Detect which cell encompasses the target text, then output its (X, Y) center coordinate. 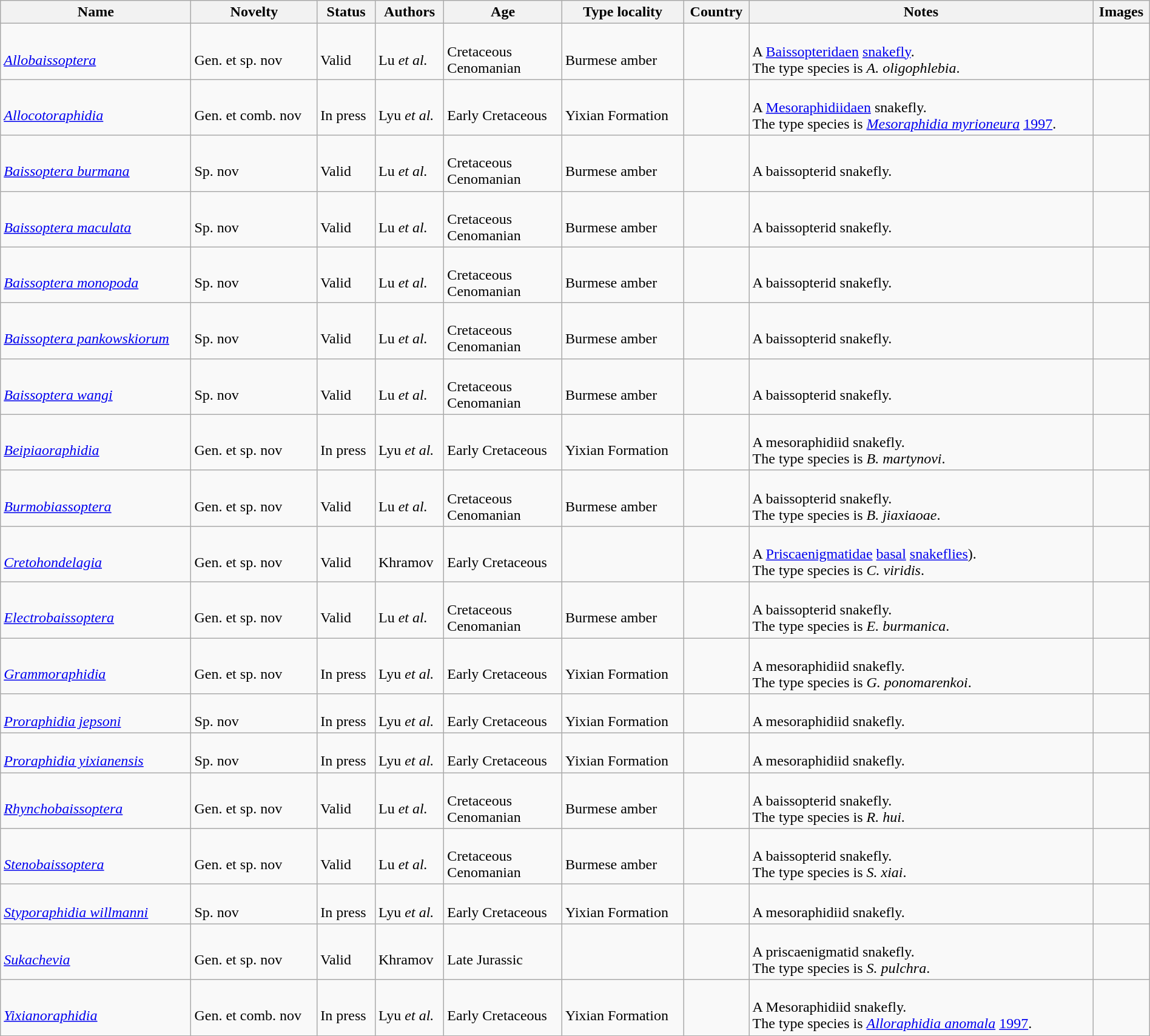
Baissoptera pankowskiorum (96, 331)
Yixianoraphidia (96, 1007)
Images (1121, 12)
Stenobaissoptera (96, 856)
Allocotoraphidia (96, 107)
A Mesoraphidiid snakefly. The type species is Alloraphidia anomala 1997. (921, 1007)
Notes (921, 12)
Authors (409, 12)
Styporaphidia willmanni (96, 904)
Late Jurassic (503, 952)
Electrobaissoptera (96, 610)
A priscaenigmatid snakefly. The type species is S. pulchra. (921, 952)
A baissopterid snakefly. The type species is B. jiaxiaoae. (921, 498)
Country (716, 12)
Allobaissoptera (96, 52)
A mesoraphidiid snakefly.The type species is G. ponomarenkoi. (921, 666)
Proraphidia yixianensis (96, 753)
Baissoptera burmana (96, 163)
Grammoraphidia (96, 666)
Novelty (254, 12)
A Priscaenigmatidae basal snakeflies). The type species is C. viridis. (921, 554)
A mesoraphidiid snakefly. The type species is B. martynovi. (921, 442)
Age (503, 12)
Baissoptera maculata (96, 219)
Baissoptera wangi (96, 386)
A Mesoraphidiidaen snakefly. The type species is Mesoraphidia myrioneura 1997. (921, 107)
Name (96, 12)
A baissopterid snakefly. The type species is R. hui. (921, 801)
A baissopterid snakefly. The type species is E. burmanica. (921, 610)
A baissopterid snakefly. The type species is S. xiai. (921, 856)
Baissoptera monopoda (96, 275)
Type locality (622, 12)
Cretohondelagia (96, 554)
Burmobiassoptera (96, 498)
Rhynchobaissoptera (96, 801)
Sukachevia (96, 952)
A Baissopteridaen snakefly. The type species is A. oligophlebia. (921, 52)
Status (346, 12)
Beipiaoraphidia (96, 442)
Proraphidia jepsoni (96, 713)
